Identify which cell holds the provided text, then report its (x, y) central coordinate. 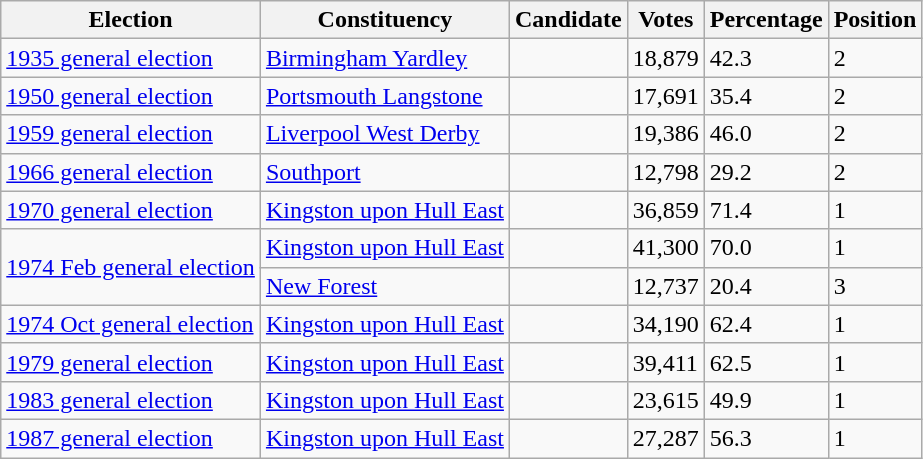
Candidate (568, 20)
Southport (384, 172)
70.0 (766, 248)
49.9 (766, 400)
1974 Oct general election (131, 324)
New Forest (384, 286)
12,798 (666, 172)
62.4 (766, 324)
35.4 (766, 96)
Votes (666, 20)
Constituency (384, 20)
23,615 (666, 400)
3 (875, 286)
34,190 (666, 324)
1935 general election (131, 58)
1979 general election (131, 362)
1987 general election (131, 438)
39,411 (666, 362)
Election (131, 20)
Position (875, 20)
1959 general election (131, 134)
62.5 (766, 362)
1966 general election (131, 172)
Liverpool West Derby (384, 134)
1974 Feb general election (131, 267)
1983 general election (131, 400)
Portsmouth Langstone (384, 96)
20.4 (766, 286)
Percentage (766, 20)
12,737 (666, 286)
29.2 (766, 172)
56.3 (766, 438)
41,300 (666, 248)
17,691 (666, 96)
19,386 (666, 134)
1970 general election (131, 210)
27,287 (666, 438)
1950 general election (131, 96)
46.0 (766, 134)
Birmingham Yardley (384, 58)
42.3 (766, 58)
18,879 (666, 58)
36,859 (666, 210)
71.4 (766, 210)
